From the cell containing the given text, extract its center point as (X, Y) coordinate. 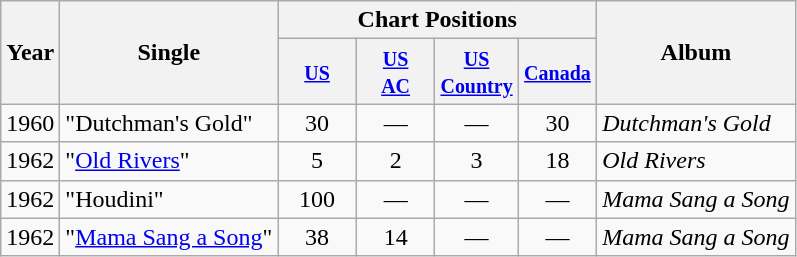
38 (318, 237)
18 (558, 161)
"Houdini" (169, 199)
Dutchman's Gold (696, 123)
Album (696, 52)
US (318, 72)
2 (396, 161)
"Mama Sang a Song" (169, 237)
14 (396, 237)
Old Rivers (696, 161)
Canada (558, 72)
Chart Positions (438, 20)
USAC (396, 72)
Single (169, 52)
Year (30, 52)
3 (476, 161)
"Old Rivers" (169, 161)
US Country (476, 72)
100 (318, 199)
"Dutchman's Gold" (169, 123)
1960 (30, 123)
5 (318, 161)
